Capture the cell that displays the provided text and extract its (X, Y) central coordinate. 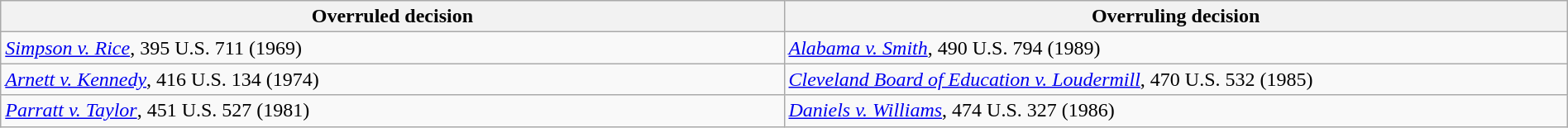
Overruled decision (392, 17)
Arnett v. Kennedy, 416 U.S. 134 (1974) (392, 79)
Daniels v. Williams, 474 U.S. 327 (1986) (1176, 111)
Simpson v. Rice, 395 U.S. 711 (1969) (392, 48)
Overruling decision (1176, 17)
Cleveland Board of Education v. Loudermill, 470 U.S. 532 (1985) (1176, 79)
Parratt v. Taylor, 451 U.S. 527 (1981) (392, 111)
Alabama v. Smith, 490 U.S. 794 (1989) (1176, 48)
